Return [x, y] of the center of cell containing provided text 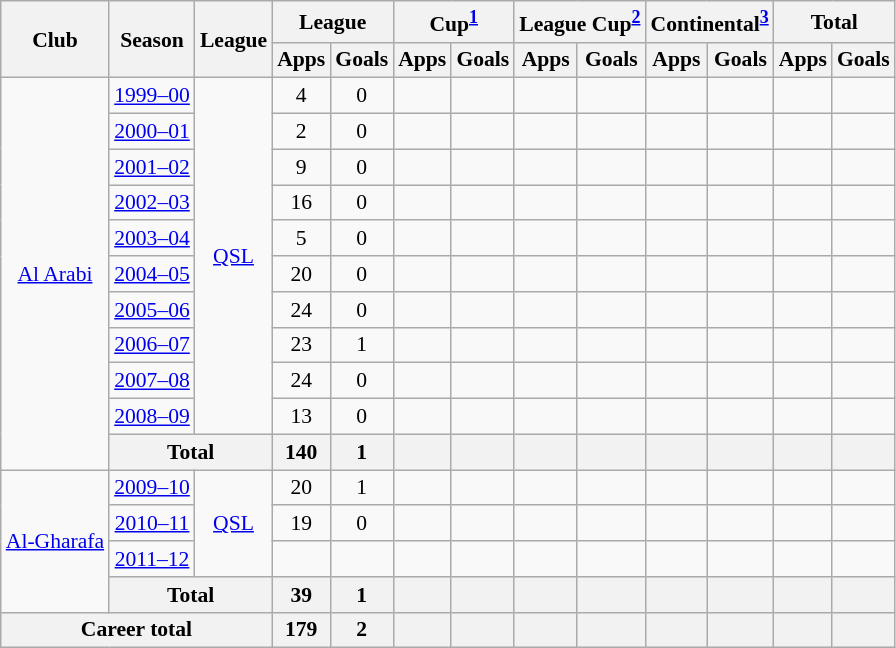
Al Arabi [55, 274]
Season [152, 40]
5 [301, 239]
League Cup2 [580, 22]
2007–08 [152, 381]
Al-Gharafa [55, 541]
140 [301, 452]
13 [301, 417]
2005–06 [152, 310]
9 [301, 167]
2002–03 [152, 203]
Cup1 [454, 22]
2009–10 [152, 488]
Career total [136, 630]
2010–11 [152, 524]
2011–12 [152, 559]
179 [301, 630]
4 [301, 96]
2008–09 [152, 417]
Continental3 [709, 22]
Club [55, 40]
1999–00 [152, 96]
2003–04 [152, 239]
19 [301, 524]
2001–02 [152, 167]
23 [301, 345]
16 [301, 203]
2006–07 [152, 345]
39 [301, 595]
2004–05 [152, 274]
2000–01 [152, 132]
